Determine the (X, Y) coordinate at the center of the cell enclosing the given text.  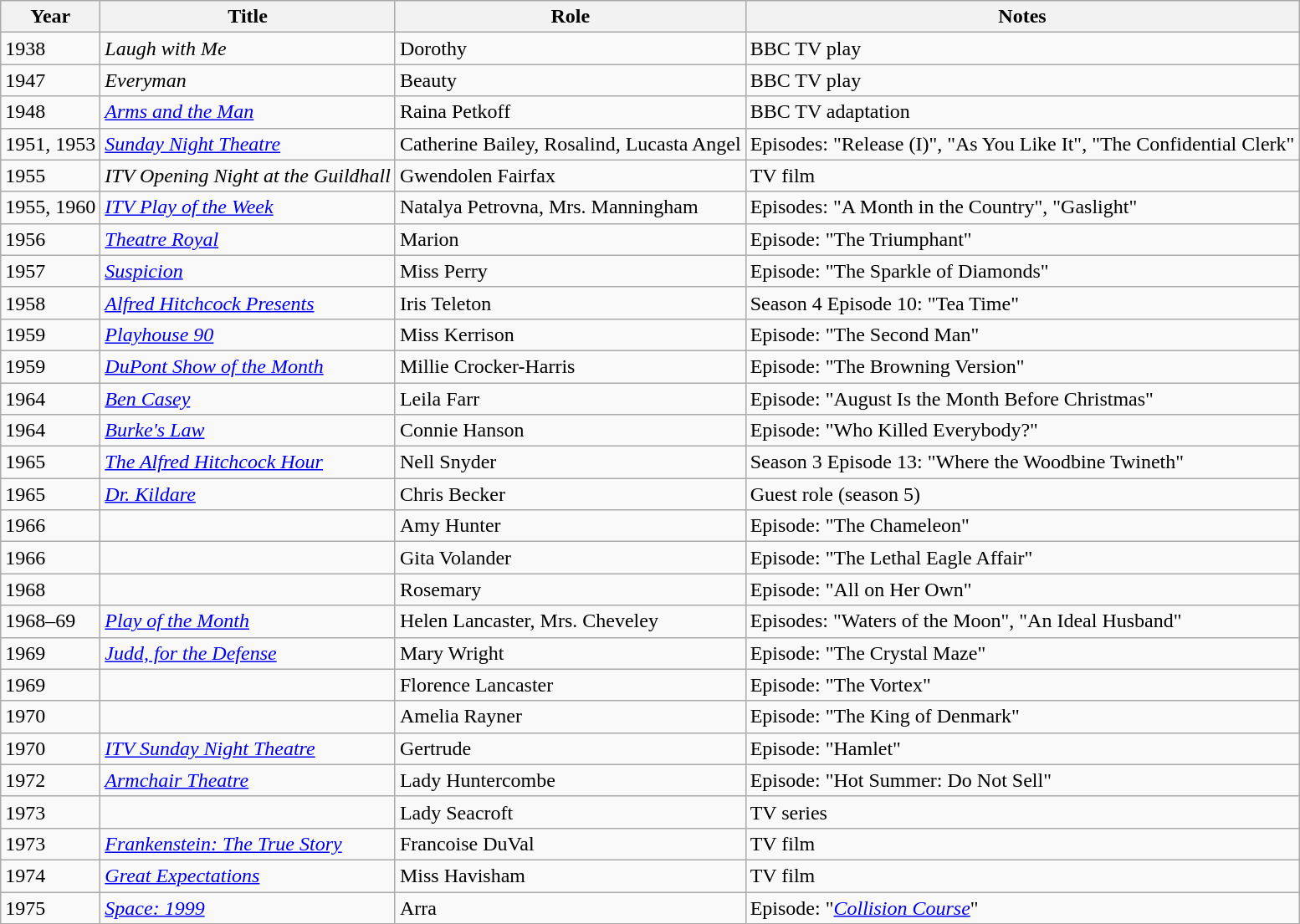
Amelia Rayner (571, 717)
Episode: "The King of Denmark" (1022, 717)
Episode: "All on Her Own" (1022, 590)
Lady Seacroft (571, 812)
Dr. Kildare (248, 494)
1951, 1953 (50, 144)
Great Expectations (248, 876)
Episodes: "Release (I)", "As You Like It", "The Confidential Clerk" (1022, 144)
Nell Snyder (571, 462)
Episode: "The Sparkle of Diamonds" (1022, 271)
Episodes: "A Month in the Country", "Gaslight" (1022, 207)
ITV Opening Night at the Guildhall (248, 176)
Season 4 Episode 10: "Tea Time" (1022, 303)
Alfred Hitchcock Presents (248, 303)
Iris Teleton (571, 303)
Notes (1022, 17)
Episode: "The Crystal Maze" (1022, 653)
Miss Perry (571, 271)
Episode: "The Lethal Eagle Affair" (1022, 558)
Arms and the Man (248, 112)
BBC TV adaptation (1022, 112)
Raina Petkoff (571, 112)
Rosemary (571, 590)
Episodes: "Waters of the Moon", "An Ideal Husband" (1022, 621)
1955, 1960 (50, 207)
Catherine Bailey, Rosalind, Lucasta Angel (571, 144)
DuPont Show of the Month (248, 366)
Francoise DuVal (571, 844)
Gwendolen Fairfax (571, 176)
Episode: "The Browning Version" (1022, 366)
1968–69 (50, 621)
Miss Kerrison (571, 334)
1975 (50, 907)
Season 3 Episode 13: "Where the Woodbine Twineth" (1022, 462)
Gita Volander (571, 558)
Mary Wright (571, 653)
Title (248, 17)
Lady Huntercombe (571, 780)
1972 (50, 780)
Amy Hunter (571, 526)
Episode: "August Is the Month Before Christmas" (1022, 399)
Miss Havisham (571, 876)
Role (571, 17)
Florence Lancaster (571, 685)
1974 (50, 876)
Millie Crocker-Harris (571, 366)
Dorothy (571, 48)
1957 (50, 271)
Episode: "The Second Man" (1022, 334)
Episode: "Who Killed Everybody?" (1022, 431)
Helen Lancaster, Mrs. Cheveley (571, 621)
Theatre Royal (248, 239)
Everyman (248, 80)
Suspicion (248, 271)
Chris Becker (571, 494)
Year (50, 17)
Leila Farr (571, 399)
1968 (50, 590)
Episode: "The Triumphant" (1022, 239)
1956 (50, 239)
Sunday Night Theatre (248, 144)
Frankenstein: The True Story (248, 844)
Guest role (season 5) (1022, 494)
Natalya Petrovna, Mrs. Manningham (571, 207)
TV series (1022, 812)
Episode: "The Vortex" (1022, 685)
Play of the Month (248, 621)
Episode: "Hot Summer: Do Not Sell" (1022, 780)
1938 (50, 48)
Playhouse 90 (248, 334)
Gertrude (571, 748)
Space: 1999 (248, 907)
Ben Casey (248, 399)
1947 (50, 80)
Episode: "Collision Course" (1022, 907)
ITV Play of the Week (248, 207)
Arra (571, 907)
Marion (571, 239)
Beauty (571, 80)
Armchair Theatre (248, 780)
Burke's Law (248, 431)
Episode: "Hamlet" (1022, 748)
1948 (50, 112)
Laugh with Me (248, 48)
ITV Sunday Night Theatre (248, 748)
Connie Hanson (571, 431)
Episode: "The Chameleon" (1022, 526)
The Alfred Hitchcock Hour (248, 462)
1958 (50, 303)
Judd, for the Defense (248, 653)
1955 (50, 176)
